Find where the given text appears and provide that cell's center as [X, Y] coordinate. 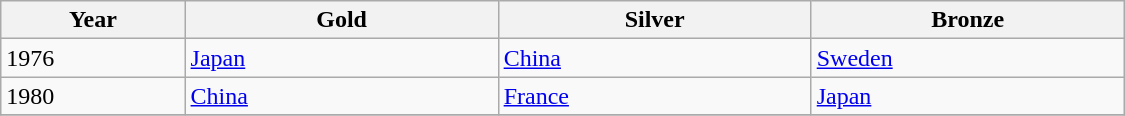
Silver [654, 20]
Gold [342, 20]
France [654, 96]
1980 [93, 96]
Sweden [968, 58]
Bronze [968, 20]
Year [93, 20]
1976 [93, 58]
